Provide the (x, y) coordinate of the cell's center where the given text is located.  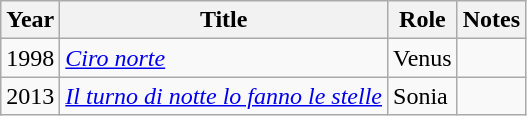
Year (30, 20)
Ciro norte (224, 58)
Notes (491, 20)
Title (224, 20)
1998 (30, 58)
Il turno di notte lo fanno le stelle (224, 96)
2013 (30, 96)
Role (423, 20)
Venus (423, 58)
Sonia (423, 96)
